Capture the cell that displays the provided text and extract its [X, Y] central coordinate. 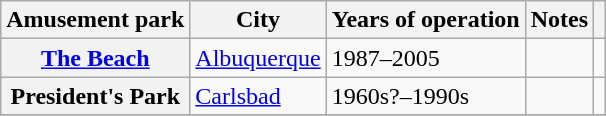
City [258, 20]
President's Park [96, 96]
Albuquerque [258, 58]
1960s?–1990s [426, 96]
Notes [559, 20]
Carlsbad [258, 96]
1987–2005 [426, 58]
The Beach [96, 58]
Amusement park [96, 20]
Years of operation [426, 20]
